Determine the (x, y) coordinate at the center of the cell enclosing the given text.  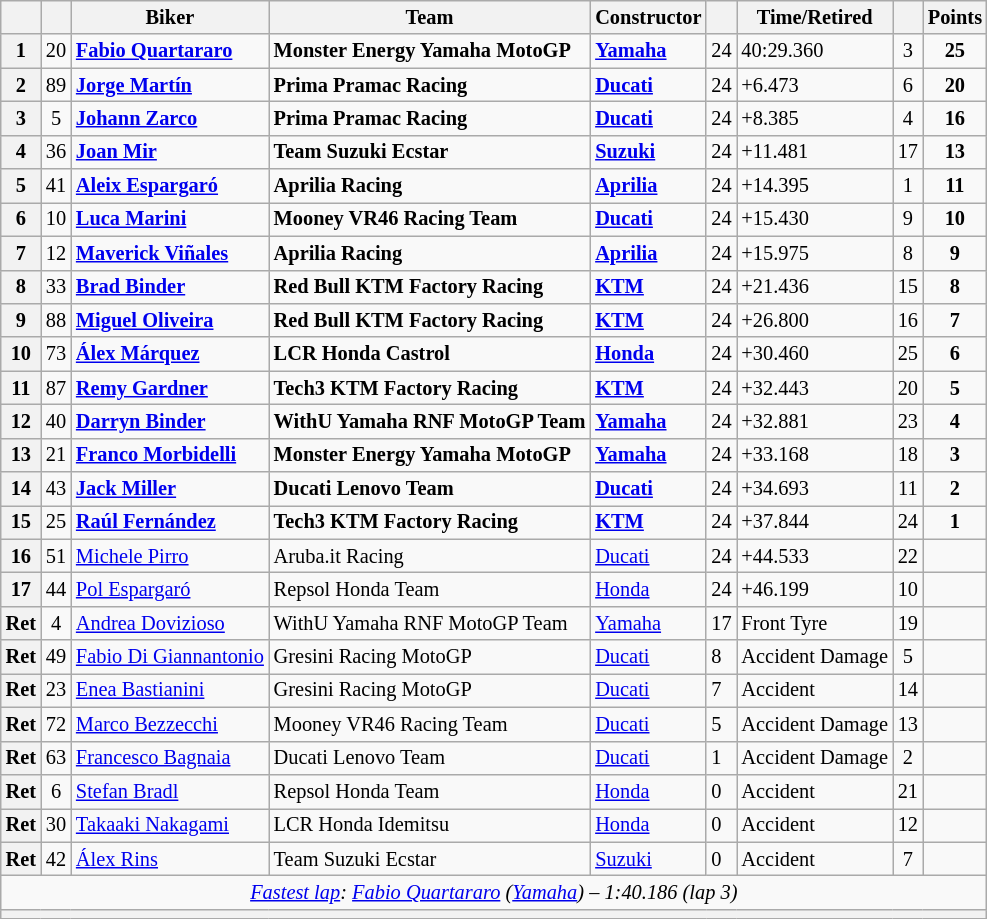
Enea Bastianini (170, 690)
73 (56, 354)
88 (56, 320)
Maverick Viñales (170, 253)
LCR Honda Idemitsu (430, 825)
Team (430, 17)
Points (955, 17)
Johann Zarco (170, 118)
87 (56, 388)
+44.533 (814, 556)
63 (56, 758)
Francesco Bagnaia (170, 758)
+33.168 (814, 455)
22 (908, 556)
+6.473 (814, 85)
Miguel Oliveira (170, 320)
44 (56, 589)
18 (908, 455)
72 (56, 724)
Jack Miller (170, 489)
Joan Mir (170, 152)
33 (56, 287)
Front Tyre (814, 623)
30 (56, 825)
+30.460 (814, 354)
Fastest lap: Fabio Quartararo (Yamaha) – 1:40.186 (lap 3) (494, 892)
40 (56, 421)
+32.443 (814, 388)
Aleix Espargaró (170, 186)
Biker (170, 17)
Stefan Bradl (170, 791)
Fabio Quartararo (170, 51)
+15.975 (814, 253)
+34.693 (814, 489)
+32.881 (814, 421)
+37.844 (814, 522)
Fabio Di Giannantonio (170, 657)
+46.199 (814, 589)
Andrea Dovizioso (170, 623)
Darryn Binder (170, 421)
49 (56, 657)
Michele Pirro (170, 556)
+15.430 (814, 219)
Luca Marini (170, 219)
Marco Bezzecchi (170, 724)
Raúl Fernández (170, 522)
+14.395 (814, 186)
42 (56, 859)
Álex Rins (170, 859)
+11.481 (814, 152)
+26.800 (814, 320)
+8.385 (814, 118)
Pol Espargaró (170, 589)
51 (56, 556)
Takaaki Nakagami (170, 825)
Jorge Martín (170, 85)
89 (56, 85)
LCR Honda Castrol (430, 354)
+21.436 (814, 287)
Álex Márquez (170, 354)
Aruba.it Racing (430, 556)
40:29.360 (814, 51)
19 (908, 623)
Constructor (648, 17)
Remy Gardner (170, 388)
41 (56, 186)
Time/Retired (814, 17)
Brad Binder (170, 287)
Franco Morbidelli (170, 455)
36 (56, 152)
43 (56, 489)
